From the cell containing the given text, extract its center point as [X, Y] coordinate. 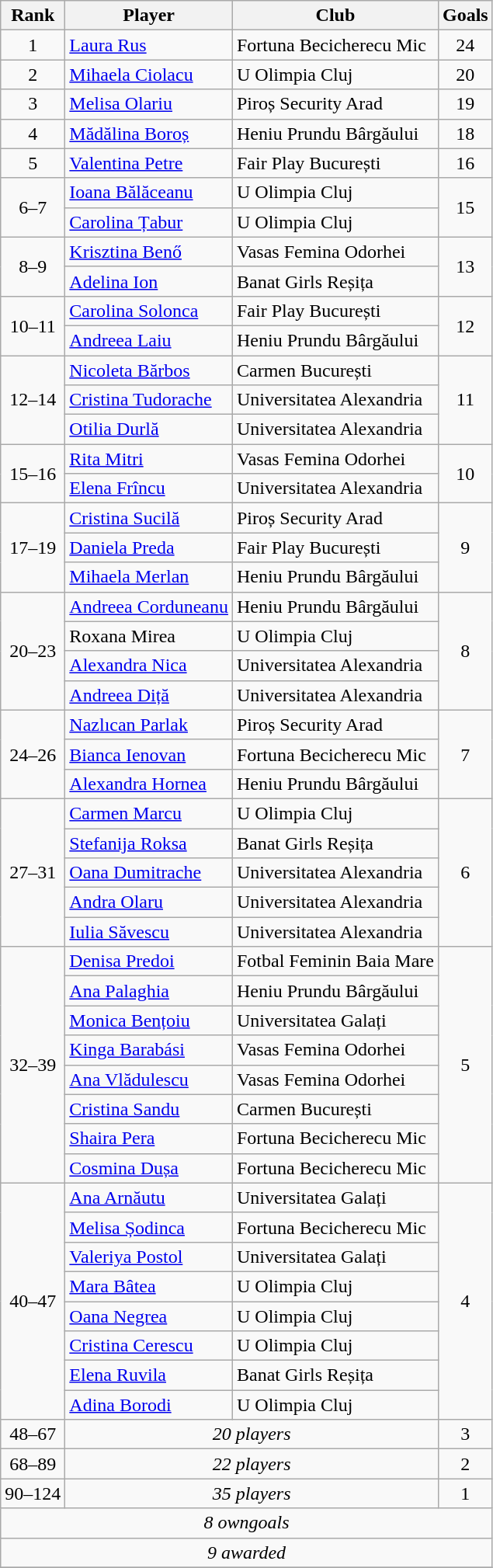
Rank [33, 16]
Carmen Marcu [149, 813]
13 [465, 266]
11 [465, 400]
6 [465, 872]
Andreea Corduneanu [149, 607]
24–26 [33, 754]
Denisa Predoi [149, 961]
12 [465, 325]
19 [465, 104]
Stefanija Roksa [149, 843]
Elena Frîncu [149, 488]
Andra Olaru [149, 902]
20–23 [33, 651]
68–89 [33, 1464]
7 [465, 754]
20 players [252, 1434]
8 [465, 651]
Nicoleta Bărbos [149, 370]
Oana Dumitrache [149, 873]
20 [465, 75]
18 [465, 134]
35 players [252, 1493]
Player [149, 16]
40–47 [33, 1301]
Andreea Diță [149, 695]
32–39 [33, 1065]
Fotbal Feminin Baia Mare [335, 961]
24 [465, 45]
9 [465, 548]
8 owngoals [247, 1523]
Andreea Laiu [149, 340]
Carolina Solonca [149, 311]
6–7 [33, 207]
12–14 [33, 400]
Cristina Sucilă [149, 518]
15 [465, 207]
Krisztina Benő [149, 252]
Ana Vlădulescu [149, 1080]
16 [465, 163]
Monica Bențoiu [149, 1020]
Goals [465, 16]
Valeriya Postol [149, 1257]
48–67 [33, 1434]
Adina Borodi [149, 1405]
Melisa Olariu [149, 104]
27–31 [33, 872]
9 awarded [247, 1552]
Club [335, 16]
Kinga Barabási [149, 1050]
Melisa Șodinca [149, 1227]
Oana Negrea [149, 1316]
Cosmina Dușa [149, 1168]
Mihaela Ciolacu [149, 75]
90–124 [33, 1493]
10 [465, 474]
Ana Palaghia [149, 991]
Mihaela Merlan [149, 577]
Roxana Mirea [149, 636]
Otilia Durlă [149, 429]
Valentina Petre [149, 163]
Ioana Bălăceanu [149, 193]
Cristina Cerescu [149, 1346]
Elena Ruvila [149, 1375]
Adelina Ion [149, 281]
10–11 [33, 325]
Cristina Sandu [149, 1109]
Alexandra Hornea [149, 784]
Ana Arnăutu [149, 1198]
Carolina Țabur [149, 222]
Rita Mitri [149, 459]
Mădălina Boroș [149, 134]
Bianca Ienovan [149, 754]
Daniela Preda [149, 548]
Mara Bâtea [149, 1286]
8–9 [33, 266]
Iulia Săvescu [149, 932]
Nazlıcan Parlak [149, 725]
Laura Rus [149, 45]
Shaira Pera [149, 1139]
22 players [252, 1464]
15–16 [33, 474]
17–19 [33, 548]
Cristina Tudorache [149, 400]
Alexandra Nica [149, 666]
